Output the (x, y) coordinate of the center of the cell containing the given text.  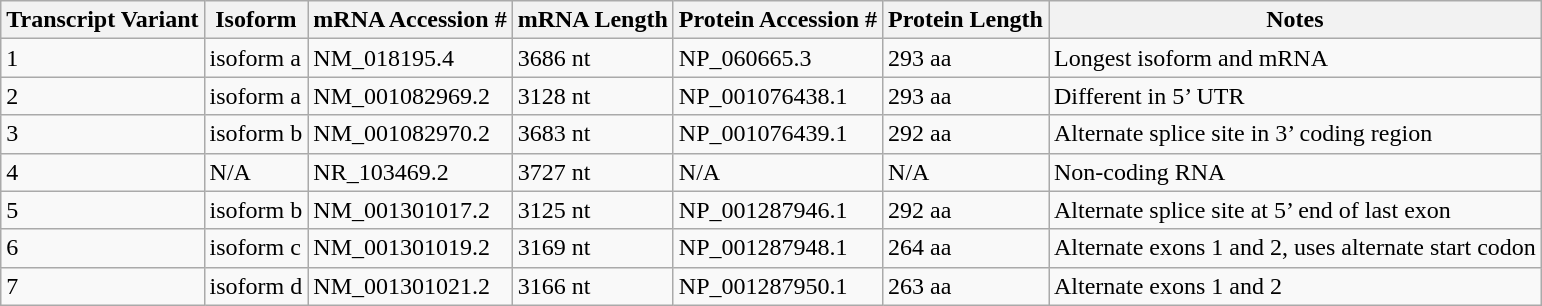
NM_001082969.2 (410, 96)
Transcript Variant (102, 20)
NM_001082970.2 (410, 134)
Different in 5’ UTR (1294, 96)
Alternate splice site at 5’ end of last exon (1294, 210)
1 (102, 58)
5 (102, 210)
2 (102, 96)
Notes (1294, 20)
NP_001076438.1 (778, 96)
3686 nt (592, 58)
7 (102, 286)
NP_001287948.1 (778, 248)
NP_060665.3 (778, 58)
mRNA Length (592, 20)
NM_001301017.2 (410, 210)
isoform c (256, 248)
Protein Length (966, 20)
264 aa (966, 248)
mRNA Accession # (410, 20)
NP_001076439.1 (778, 134)
3166 nt (592, 286)
Isoform (256, 20)
NM_001301021.2 (410, 286)
6 (102, 248)
Alternate exons 1 and 2 (1294, 286)
Longest isoform and mRNA (1294, 58)
NM_018195.4 (410, 58)
3683 nt (592, 134)
3 (102, 134)
Alternate splice site in 3’ coding region (1294, 134)
isoform d (256, 286)
263 aa (966, 286)
3169 nt (592, 248)
Non-coding RNA (1294, 172)
NP_001287946.1 (778, 210)
3727 nt (592, 172)
NM_001301019.2 (410, 248)
4 (102, 172)
3125 nt (592, 210)
NR_103469.2 (410, 172)
3128 nt (592, 96)
Alternate exons 1 and 2, uses alternate start codon (1294, 248)
NP_001287950.1 (778, 286)
Protein Accession # (778, 20)
